For the text-containing cell, return its midpoint in (X, Y) coordinate format. 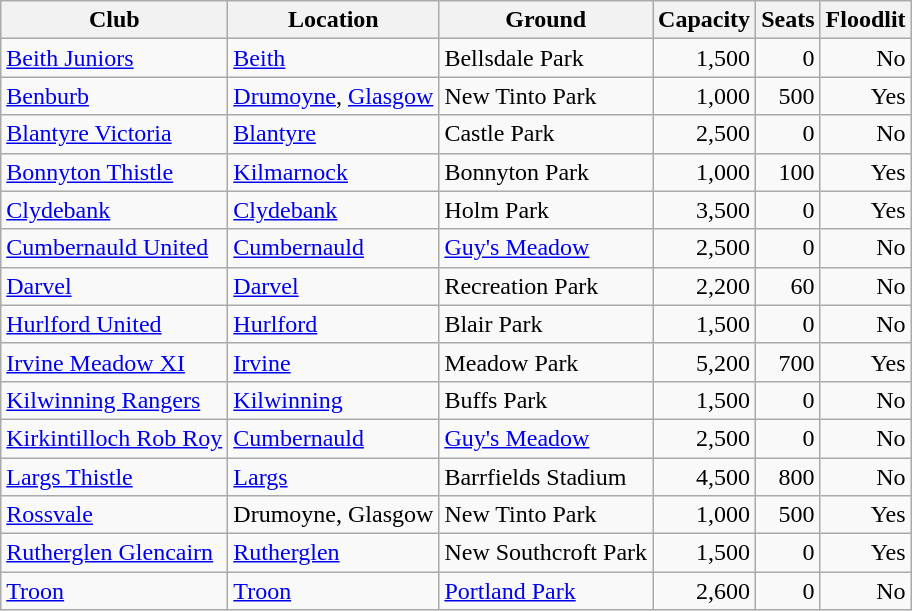
Recreation Park (546, 286)
Capacity (704, 20)
Castle Park (546, 134)
Bellsdale Park (546, 58)
Largs (334, 477)
Irvine (334, 362)
Location (334, 20)
Rutherglen (334, 553)
Portland Park (546, 591)
Bonnyton Park (546, 172)
Irvine Meadow XI (114, 362)
Hurlford United (114, 324)
Blantyre (334, 134)
Club (114, 20)
Rossvale (114, 515)
Blair Park (546, 324)
2,600 (704, 591)
800 (788, 477)
Barrfields Stadium (546, 477)
Rutherglen Glencairn (114, 553)
Bonnyton Thistle (114, 172)
Kilwinning Rangers (114, 400)
Kilmarnock (334, 172)
Kilwinning (334, 400)
700 (788, 362)
Cumbernauld United (114, 248)
2,200 (704, 286)
Floodlit (866, 20)
Beith (334, 58)
4,500 (704, 477)
100 (788, 172)
Holm Park (546, 210)
Largs Thistle (114, 477)
Blantyre Victoria (114, 134)
Meadow Park (546, 362)
Benburb (114, 96)
Hurlford (334, 324)
3,500 (704, 210)
Seats (788, 20)
5,200 (704, 362)
New Southcroft Park (546, 553)
Beith Juniors (114, 58)
Buffs Park (546, 400)
60 (788, 286)
Kirkintilloch Rob Roy (114, 438)
Ground (546, 20)
